From the cell containing the given text, extract its center point as (x, y) coordinate. 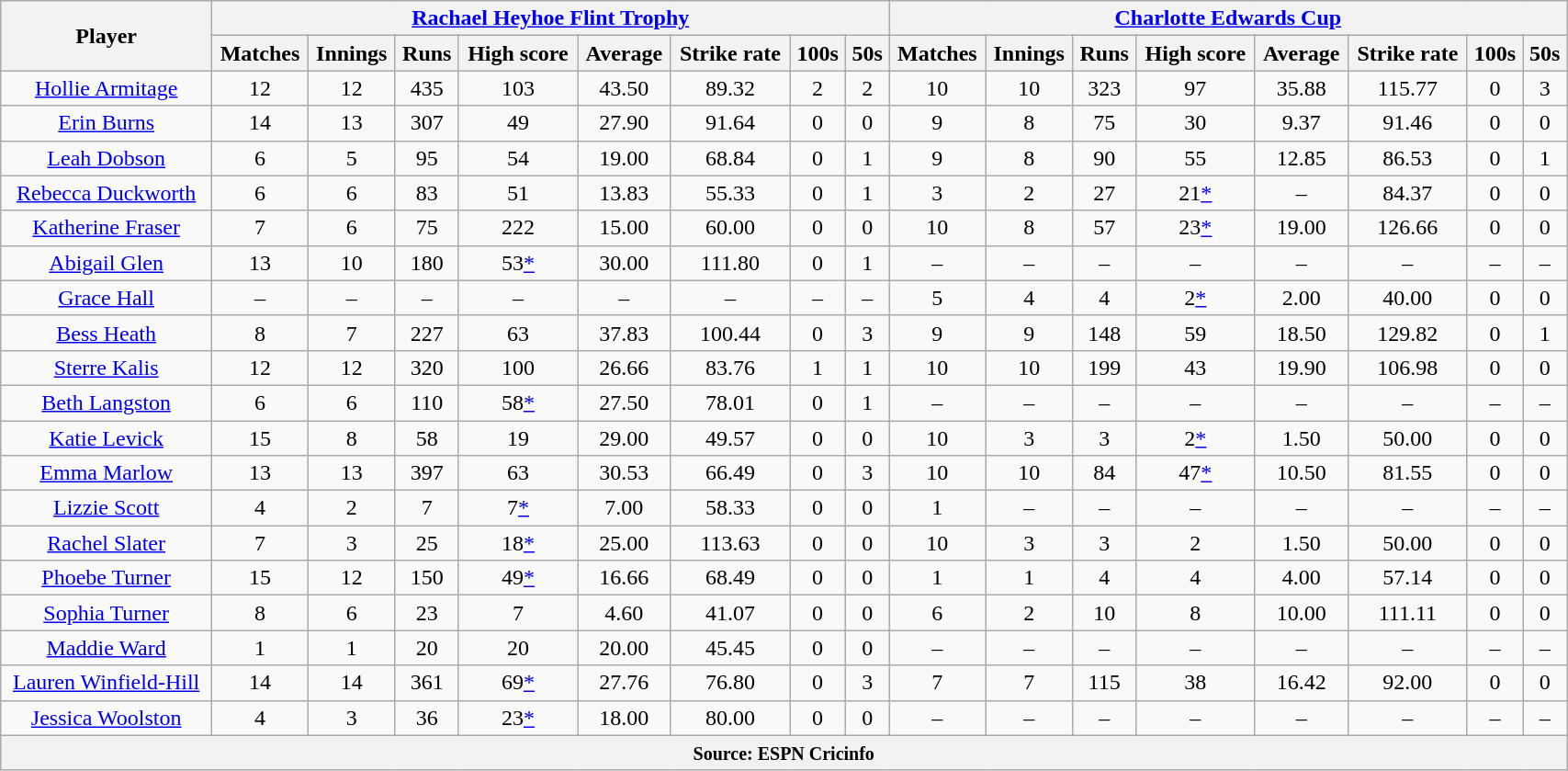
54 (518, 158)
36 (426, 718)
81.55 (1407, 473)
21* (1196, 193)
113.63 (730, 543)
68.84 (730, 158)
397 (426, 473)
10.50 (1301, 473)
307 (426, 123)
55.33 (730, 193)
84 (1104, 473)
90 (1104, 158)
7.00 (625, 508)
41.07 (730, 613)
37.83 (625, 333)
68.49 (730, 578)
111.11 (1407, 613)
126.66 (1407, 228)
30.00 (625, 263)
55 (1196, 158)
227 (426, 333)
148 (1104, 333)
43 (1196, 368)
Katie Levick (107, 438)
30 (1196, 123)
18.00 (625, 718)
Bess Heath (107, 333)
Maddie Ward (107, 648)
150 (426, 578)
19.90 (1301, 368)
83 (426, 193)
35.88 (1301, 88)
78.01 (730, 403)
129.82 (1407, 333)
66.49 (730, 473)
58.33 (730, 508)
57 (1104, 228)
13.83 (625, 193)
91.64 (730, 123)
51 (518, 193)
27.90 (625, 123)
115 (1104, 683)
4.00 (1301, 578)
15.00 (625, 228)
58* (518, 403)
361 (426, 683)
30.53 (625, 473)
100 (518, 368)
57.14 (1407, 578)
38 (1196, 683)
49* (518, 578)
Hollie Armitage (107, 88)
Jessica Woolston (107, 718)
80.00 (730, 718)
Abigail Glen (107, 263)
320 (426, 368)
Katherine Fraser (107, 228)
40.00 (1407, 298)
103 (518, 88)
95 (426, 158)
45.45 (730, 648)
180 (426, 263)
435 (426, 88)
Lizzie Scott (107, 508)
9.37 (1301, 123)
69* (518, 683)
16.42 (1301, 683)
26.66 (625, 368)
25 (426, 543)
16.66 (625, 578)
27.50 (625, 403)
58 (426, 438)
29.00 (625, 438)
Player (107, 36)
Lauren Winfield-Hill (107, 683)
43.50 (625, 88)
100.44 (730, 333)
91.46 (1407, 123)
12.85 (1301, 158)
Phoebe Turner (107, 578)
19 (518, 438)
Erin Burns (107, 123)
106.98 (1407, 368)
47* (1196, 473)
Rachael Heyhoe Flint Trophy (551, 18)
323 (1104, 88)
27 (1104, 193)
86.53 (1407, 158)
222 (518, 228)
10.00 (1301, 613)
97 (1196, 88)
115.77 (1407, 88)
199 (1104, 368)
Rebecca Duckworth (107, 193)
Sophia Turner (107, 613)
76.80 (730, 683)
Sterre Kalis (107, 368)
2.00 (1301, 298)
Emma Marlow (107, 473)
60.00 (730, 228)
Source: ESPN Cricinfo (784, 753)
20.00 (625, 648)
83.76 (730, 368)
7* (518, 508)
25.00 (625, 543)
27.76 (625, 683)
92.00 (1407, 683)
89.32 (730, 88)
111.80 (730, 263)
18* (518, 543)
Grace Hall (107, 298)
53* (518, 263)
84.37 (1407, 193)
49.57 (730, 438)
49 (518, 123)
18.50 (1301, 333)
23 (426, 613)
Charlotte Edwards Cup (1228, 18)
59 (1196, 333)
Leah Dobson (107, 158)
4.60 (625, 613)
Rachel Slater (107, 543)
Beth Langston (107, 403)
110 (426, 403)
